Extract the [x, y] coordinate from the center of the cell holding the provided text.  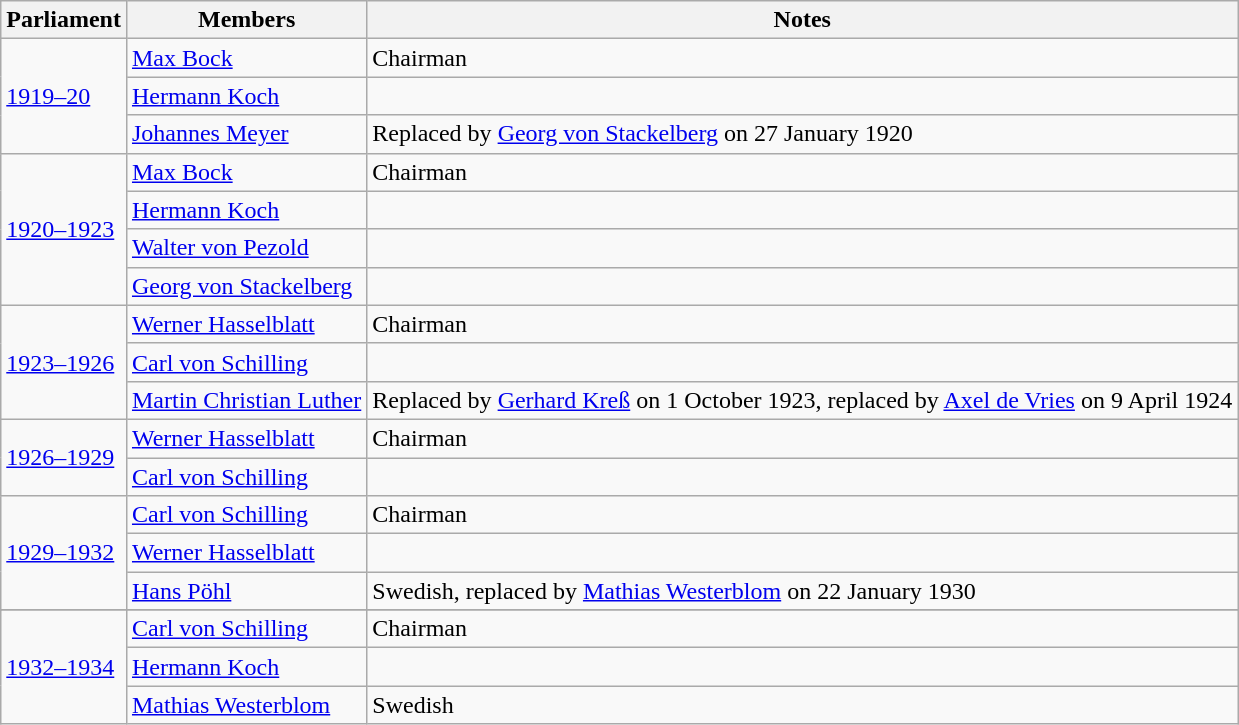
Notes [802, 20]
Parliament [64, 20]
Hans Pöhl [246, 591]
Walter von Pezold [246, 248]
1932–1934 [64, 667]
1929–1932 [64, 553]
Johannes Meyer [246, 134]
Martin Christian Luther [246, 400]
Replaced by Gerhard Kreß on 1 October 1923, replaced by Axel de Vries on 9 April 1924 [802, 400]
Members [246, 20]
1923–1926 [64, 362]
Replaced by Georg von Stackelberg on 27 January 1920 [802, 134]
1920–1923 [64, 229]
1919–20 [64, 96]
Georg von Stackelberg [246, 286]
Swedish, replaced by Mathias Westerblom on 22 January 1930 [802, 591]
Mathias Westerblom [246, 705]
Swedish [802, 705]
1926–1929 [64, 457]
